Scan for the cell matching the given text and deliver its (x, y) coordinate at center. 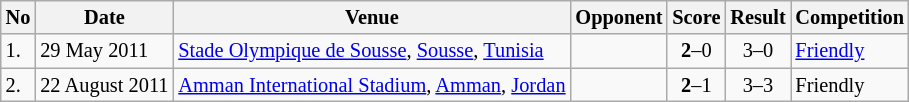
Date (104, 17)
Competition (850, 17)
2–1 (696, 85)
2. (18, 85)
No (18, 17)
1. (18, 51)
Opponent (618, 17)
29 May 2011 (104, 51)
Amman International Stadium, Amman, Jordan (372, 85)
Venue (372, 17)
3–0 (758, 51)
3–3 (758, 85)
Score (696, 17)
Stade Olympique de Sousse, Sousse, Tunisia (372, 51)
22 August 2011 (104, 85)
2–0 (696, 51)
Result (758, 17)
